Pinpoint the cell where the given text exists, returning its [X, Y] midpoint coordinate. 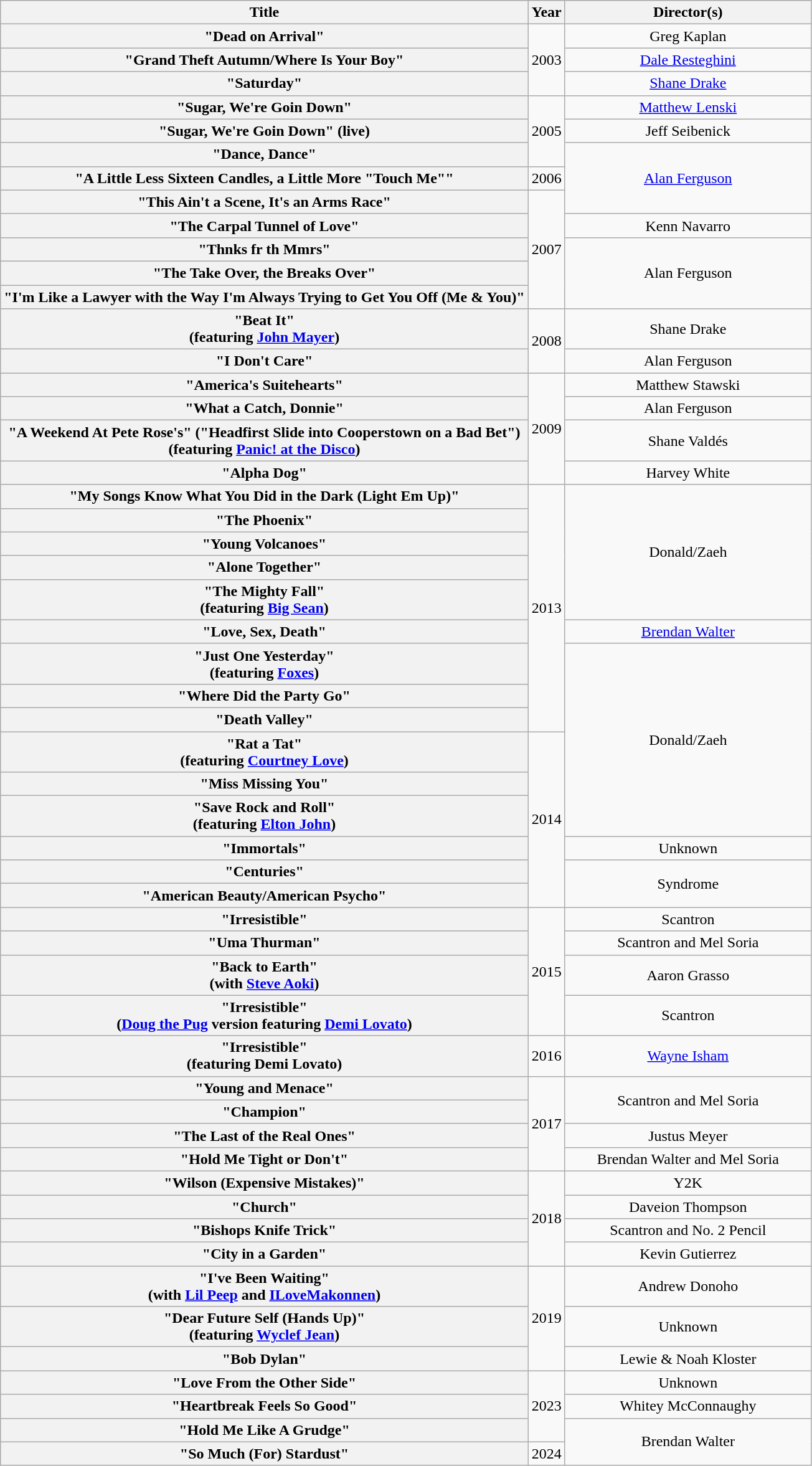
Matthew Lenski [687, 107]
"Thnks fr th Mmrs" [264, 249]
2017 [547, 1123]
Wayne Isham [687, 1056]
"This Ain't a Scene, It's an Arms Race" [264, 202]
2018 [547, 1218]
"Young Volcanoes" [264, 544]
"I Don't Care" [264, 361]
"I've Been Waiting"(with Lil Peep and ILoveMakonnen) [264, 1287]
2023 [547, 1406]
"Bob Dylan" [264, 1359]
Y2K [687, 1183]
2019 [547, 1318]
"A Little Less Sixteen Candles, a Little More "Touch Me"" [264, 178]
Lewie & Noah Kloster [687, 1359]
"A Weekend At Pete Rose's" ("Headfirst Slide into Cooperstown on a Bad Bet")(featuring Panic! at the Disco) [264, 441]
Andrew Donoho [687, 1287]
Daveion Thompson [687, 1206]
2003 [547, 60]
"Church" [264, 1206]
"Alpha Dog" [264, 473]
Justus Meyer [687, 1135]
"Hold Me Like A Grudge" [264, 1430]
2016 [547, 1056]
"Alone Together" [264, 567]
2015 [547, 972]
"Heartbreak Feels So Good" [264, 1406]
"City in a Garden" [264, 1254]
"Bishops Knife Trick" [264, 1231]
"The Last of the Real Ones" [264, 1135]
Matthew Stawski [687, 385]
"Wilson (Expensive Mistakes)" [264, 1183]
Brendan Walter and Mel Soria [687, 1159]
"Miss Missing You" [264, 784]
Kenn Navarro [687, 225]
Harvey White [687, 473]
"Young and Menace" [264, 1088]
"I'm Like a Lawyer with the Way I'm Always Trying to Get You Off (Me & You)" [264, 297]
Aaron Grasso [687, 975]
2009 [547, 428]
"What a Catch, Donnie" [264, 409]
"The Carpal Tunnel of Love" [264, 225]
"My Songs Know What You Did in the Dark (Light Em Up)" [264, 496]
"Grand Theft Autumn/Where Is Your Boy" [264, 60]
"The Mighty Fall"(featuring Big Sean) [264, 599]
Greg Kaplan [687, 36]
"Immortals" [264, 848]
2005 [547, 131]
"Centuries" [264, 872]
"Death Valley" [264, 719]
"Dance, Dance" [264, 154]
"Love From the Other Side" [264, 1383]
"Hold Me Tight or Don't" [264, 1159]
"Rat a Tat"(featuring Courtney Love) [264, 751]
2007 [547, 249]
"Beat It"(featuring John Mayer) [264, 329]
Year [547, 12]
2014 [547, 819]
Dale Resteghini [687, 60]
"American Beauty/American Psycho" [264, 896]
Scantron and No. 2 Pencil [687, 1231]
"The Take Over, the Breaks Over" [264, 273]
Shane Valdés [687, 441]
"Sugar, We're Goin Down" (live) [264, 131]
"Just One Yesterday"(featuring Foxes) [264, 664]
"Dear Future Self (Hands Up)"(featuring Wyclef Jean) [264, 1326]
"Uma Thurman" [264, 943]
"Irresistible" [264, 919]
"Love, Sex, Death" [264, 631]
2008 [547, 341]
Jeff Seibenick [687, 131]
Kevin Gutierrez [687, 1254]
"So Much (For) Stardust" [264, 1454]
"Irresistible"(featuring Demi Lovato) [264, 1056]
"Saturday" [264, 83]
"Save Rock and Roll"(featuring Elton John) [264, 816]
"The Phoenix" [264, 520]
"Back to Earth" (with Steve Aoki) [264, 975]
2013 [547, 608]
"America's Suitehearts" [264, 385]
Director(s) [687, 12]
"Where Did the Party Go" [264, 696]
Title [264, 12]
"Sugar, We're Goin Down" [264, 107]
2006 [547, 178]
"Dead on Arrival" [264, 36]
Whitey McConnaughy [687, 1406]
Syndrome [687, 884]
"Irresistible"(Doug the Pug version featuring Demi Lovato) [264, 1015]
"Champion" [264, 1112]
2024 [547, 1454]
